Locate the cell with the specified text and output its [x, y] center coordinate. 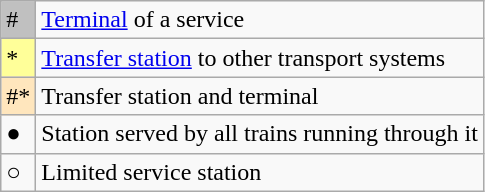
○ [18, 172]
* [18, 58]
● [18, 134]
# [18, 20]
Transfer station and terminal [260, 96]
Transfer station to other transport systems [260, 58]
Terminal of a service [260, 20]
Station served by all trains running through it [260, 134]
#* [18, 96]
Limited service station [260, 172]
